Find where the given text appears and provide that cell's center as (X, Y) coordinate. 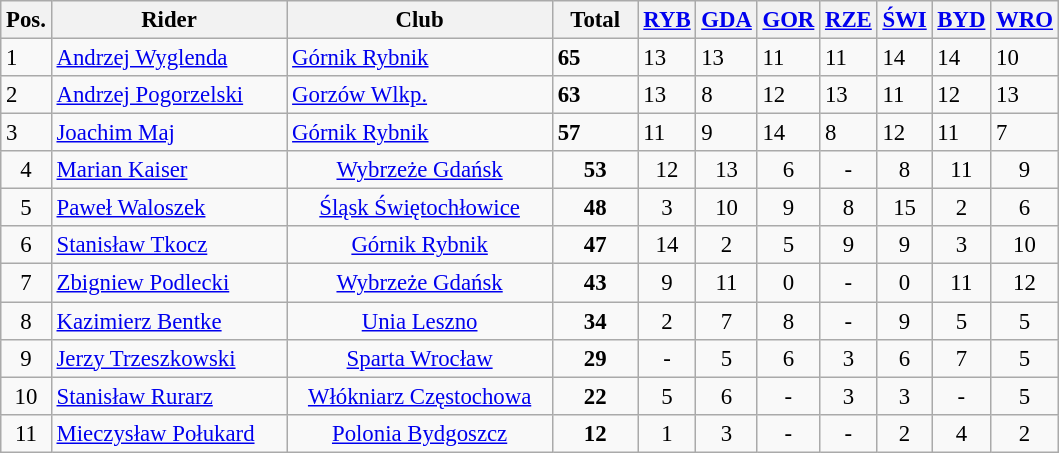
Andrzej Wyglenda (169, 58)
WRO (1025, 20)
Andrzej Pogorzelski (169, 95)
15 (904, 208)
Śląsk Świętochłowice (420, 208)
Mieczysław Połukard (169, 433)
47 (595, 245)
Gorzów Wlkp. (420, 95)
GOR (788, 20)
Club (420, 20)
Jerzy Trzeszkowski (169, 358)
RZE (848, 20)
53 (595, 170)
Kazimierz Bentke (169, 321)
Paweł Waloszek (169, 208)
ŚWI (904, 20)
RYB (667, 20)
Polonia Bydgoszcz (420, 433)
BYD (962, 20)
Pos. (26, 20)
Joachim Maj (169, 133)
GDA (726, 20)
65 (595, 58)
48 (595, 208)
34 (595, 321)
29 (595, 358)
43 (595, 283)
Stanisław Tkocz (169, 245)
Sparta Wrocław (420, 358)
57 (595, 133)
Unia Leszno (420, 321)
Rider (169, 20)
63 (595, 95)
Marian Kaiser (169, 170)
22 (595, 396)
Zbigniew Podlecki (169, 283)
Stanisław Rurarz (169, 396)
Total (595, 20)
Włókniarz Częstochowa (420, 396)
